Pinpoint the cell where the given text exists, returning its (X, Y) midpoint coordinate. 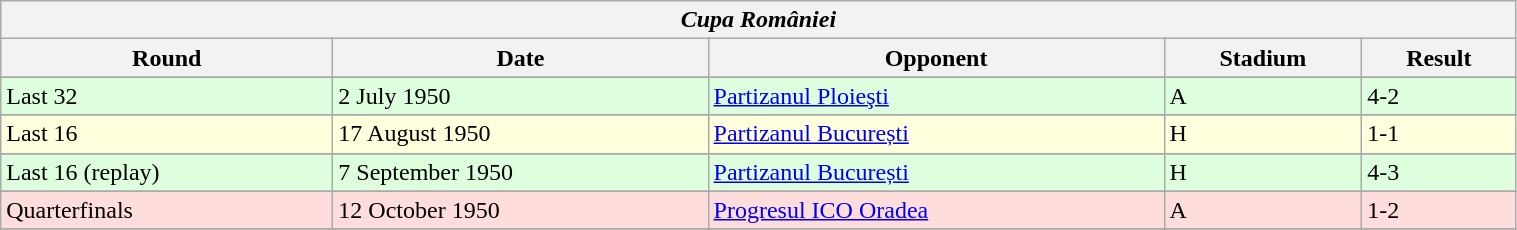
Last 16 (167, 134)
Stadium (1263, 58)
Partizanul Ploieşti (936, 96)
Date (520, 58)
12 October 1950 (520, 210)
Cupa României (758, 20)
Last 32 (167, 96)
4-3 (1439, 172)
Opponent (936, 58)
Round (167, 58)
4-2 (1439, 96)
17 August 1950 (520, 134)
Progresul ICO Oradea (936, 210)
Last 16 (replay) (167, 172)
Quarterfinals (167, 210)
1-2 (1439, 210)
7 September 1950 (520, 172)
Result (1439, 58)
1-1 (1439, 134)
2 July 1950 (520, 96)
